Return [X, Y] of the center of cell containing provided text 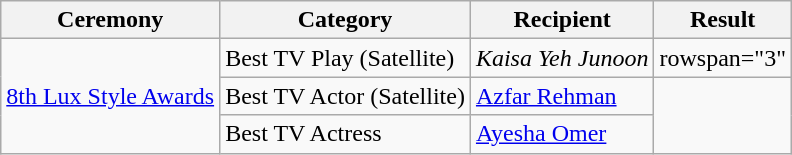
Category [346, 20]
Best TV Play (Satellite) [346, 58]
Kaisa Yeh Junoon [562, 58]
Result [723, 20]
Ceremony [110, 20]
rowspan="3" [723, 58]
8th Lux Style Awards [110, 96]
Ayesha Omer [562, 134]
Best TV Actress [346, 134]
Recipient [562, 20]
Azfar Rehman [562, 96]
Best TV Actor (Satellite) [346, 96]
